Detect which cell encompasses the target text, then output its (X, Y) center coordinate. 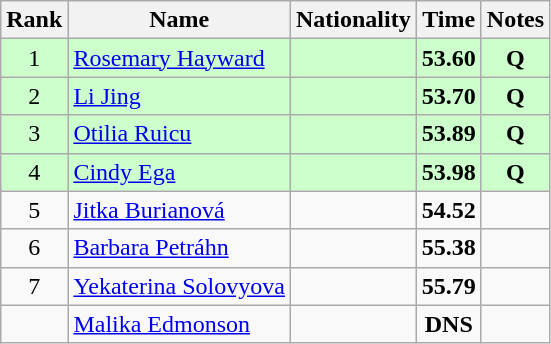
54.52 (448, 210)
Cindy Ega (180, 172)
1 (34, 58)
4 (34, 172)
Time (448, 20)
Yekaterina Solovyova (180, 286)
7 (34, 286)
55.38 (448, 248)
Li Jing (180, 96)
53.98 (448, 172)
Notes (515, 20)
Malika Edmonson (180, 324)
Jitka Burianová (180, 210)
2 (34, 96)
Barbara Petráhn (180, 248)
6 (34, 248)
53.70 (448, 96)
55.79 (448, 286)
Rank (34, 20)
Rosemary Hayward (180, 58)
Name (180, 20)
Otilia Ruicu (180, 134)
53.89 (448, 134)
DNS (448, 324)
Nationality (353, 20)
5 (34, 210)
3 (34, 134)
53.60 (448, 58)
